Detect which cell encompasses the target text, then output its [x, y] center coordinate. 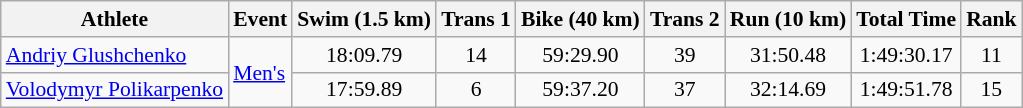
15 [992, 90]
32:14.69 [788, 90]
14 [476, 55]
Trans 2 [685, 19]
Trans 1 [476, 19]
39 [685, 55]
31:50.48 [788, 55]
59:29.90 [580, 55]
Men's [260, 72]
Run (10 km) [788, 19]
Swim (1.5 km) [364, 19]
6 [476, 90]
Andriy Glushchenko [114, 55]
Rank [992, 19]
11 [992, 55]
18:09.79 [364, 55]
1:49:51.78 [906, 90]
1:49:30.17 [906, 55]
Bike (40 km) [580, 19]
Athlete [114, 19]
37 [685, 90]
17:59.89 [364, 90]
59:37.20 [580, 90]
Volodymyr Polikarpenko [114, 90]
Event [260, 19]
Total Time [906, 19]
